For the text-containing cell, return its midpoint in [x, y] coordinate format. 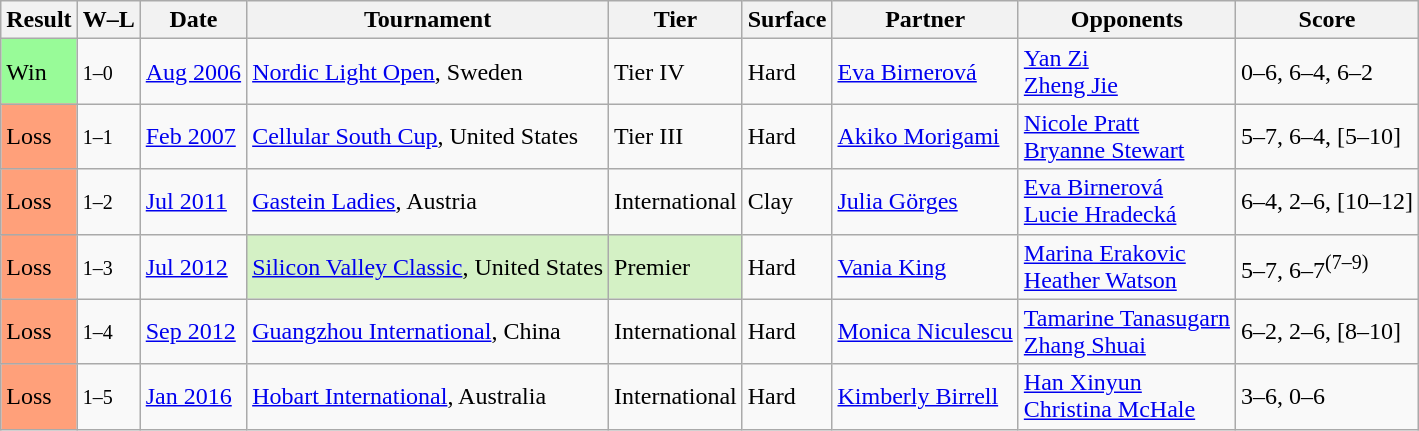
Han Xinyun Christina McHale [1126, 396]
Surface [787, 20]
Tier IV [676, 72]
Eva Birnerová Lucie Hradecká [1126, 202]
Feb 2007 [193, 136]
Aug 2006 [193, 72]
Partner [925, 20]
Silicon Valley Classic, United States [428, 266]
Opponents [1126, 20]
Yan Zi Zheng Jie [1126, 72]
1–3 [108, 266]
Tier [676, 20]
W–L [108, 20]
Akiko Morigami [925, 136]
Date [193, 20]
Marina Erakovic Heather Watson [1126, 266]
Sep 2012 [193, 332]
Score [1326, 20]
Monica Niculescu [925, 332]
Nicole Pratt Bryanne Stewart [1126, 136]
Gastein Ladies, Austria [428, 202]
1–0 [108, 72]
Vania King [925, 266]
0–6, 6–4, 6–2 [1326, 72]
6–2, 2–6, [8–10] [1326, 332]
Guangzhou International, China [428, 332]
3–6, 0–6 [1326, 396]
5–7, 6–4, [5–10] [1326, 136]
1–4 [108, 332]
Win [39, 72]
Tournament [428, 20]
Julia Görges [925, 202]
1–2 [108, 202]
Hobart International, Australia [428, 396]
1–1 [108, 136]
Clay [787, 202]
Jul 2012 [193, 266]
Eva Birnerová [925, 72]
5–7, 6–7(7–9) [1326, 266]
6–4, 2–6, [10–12] [1326, 202]
Kimberly Birrell [925, 396]
Jan 2016 [193, 396]
Nordic Light Open, Sweden [428, 72]
Result [39, 20]
Jul 2011 [193, 202]
Cellular South Cup, United States [428, 136]
1–5 [108, 396]
Tamarine Tanasugarn Zhang Shuai [1126, 332]
Tier III [676, 136]
Premier [676, 266]
